Identify which cell holds the provided text, then report its (X, Y) central coordinate. 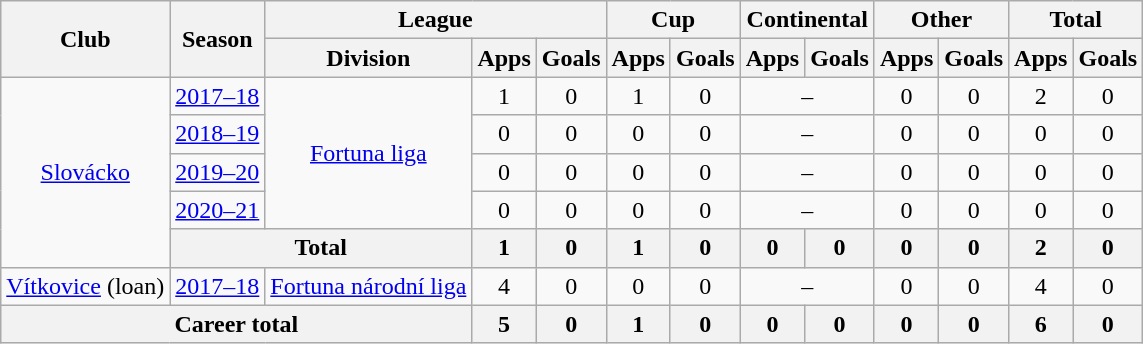
Slovácko (86, 172)
Fortuna národní liga (368, 286)
Vítkovice (loan) (86, 286)
Career total (236, 324)
Other (941, 20)
2018–19 (218, 134)
2019–20 (218, 172)
5 (504, 324)
Continental (807, 20)
Fortuna liga (368, 153)
Club (86, 39)
6 (1041, 324)
Season (218, 39)
Cup (673, 20)
2020–21 (218, 210)
League (436, 20)
Division (368, 58)
